Return the (x, y) coordinate for the center point of the cell that contains the specified text.  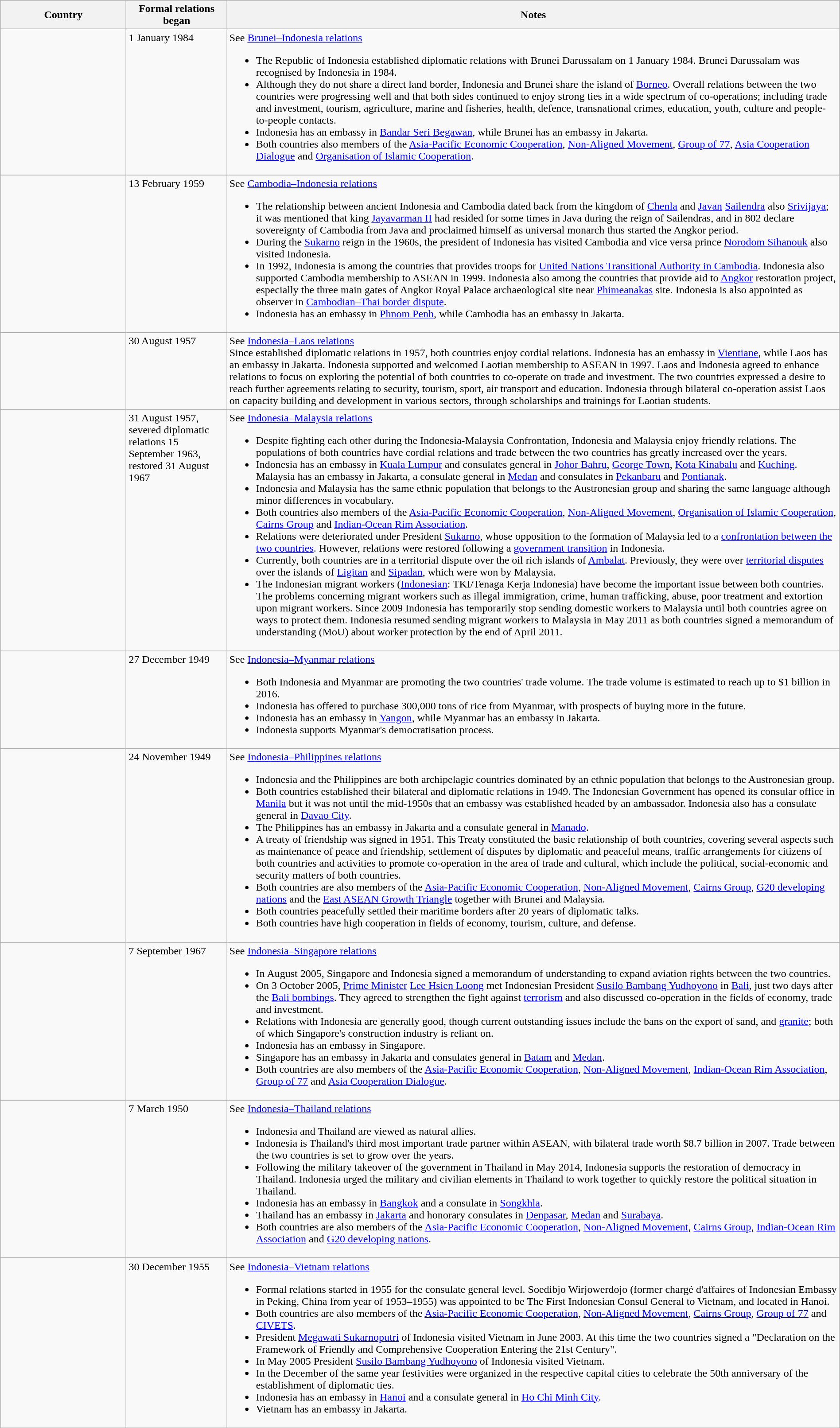
13 February 1959 (176, 254)
1 January 1984 (176, 102)
7 September 1967 (176, 1021)
Formal relations began (176, 15)
30 December 1955 (176, 1342)
Notes (533, 15)
24 November 1949 (176, 845)
30 August 1957 (176, 371)
7 March 1950 (176, 1179)
Country (63, 15)
31 August 1957, severed diplomatic relations 15 September 1963, restored 31 August 1967 (176, 530)
27 December 1949 (176, 700)
